Locate the cell with the specified text and output its [X, Y] center coordinate. 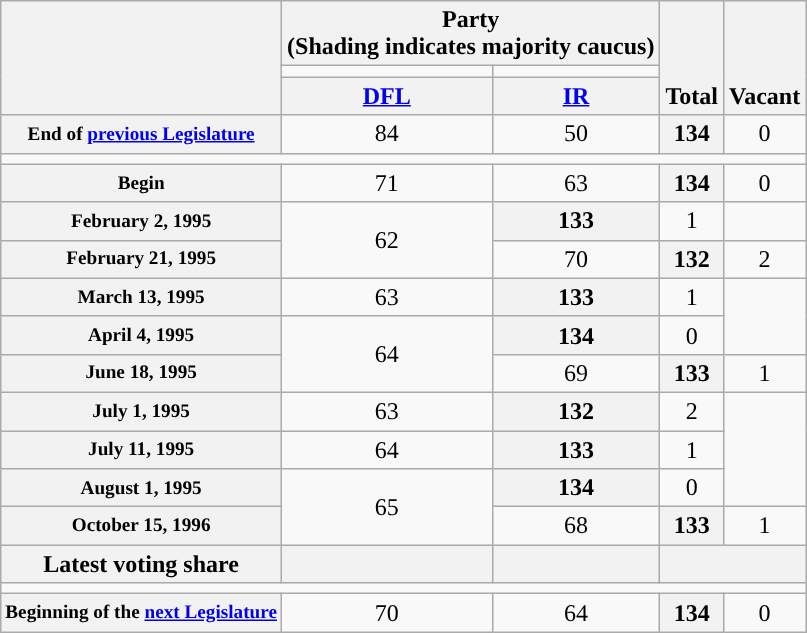
69 [576, 373]
February 21, 1995 [142, 259]
Total [692, 58]
62 [388, 240]
April 4, 1995 [142, 335]
Beginning of the next Legislature [142, 613]
68 [576, 526]
71 [388, 183]
October 15, 1996 [142, 526]
50 [576, 134]
Begin [142, 183]
Vacant [764, 58]
84 [388, 134]
July 1, 1995 [142, 411]
DFL [388, 96]
Party (Shading indicates majority caucus) [471, 34]
August 1, 1995 [142, 488]
Latest voting share [142, 564]
June 18, 1995 [142, 373]
End of previous Legislature [142, 134]
March 13, 1995 [142, 297]
65 [388, 507]
IR [576, 96]
July 11, 1995 [142, 449]
February 2, 1995 [142, 221]
